Return (x, y) of the center of cell containing provided text 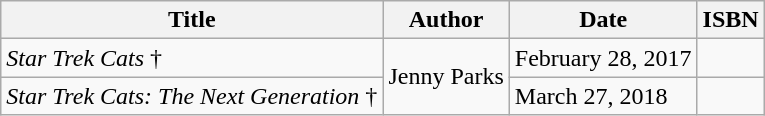
Title (192, 20)
Star Trek Cats † (192, 58)
Author (446, 20)
February 28, 2017 (603, 58)
Jenny Parks (446, 77)
Date (603, 20)
Star Trek Cats: The Next Generation † (192, 96)
ISBN (730, 20)
March 27, 2018 (603, 96)
